Output the [X, Y] coordinate of the center of the cell containing the given text.  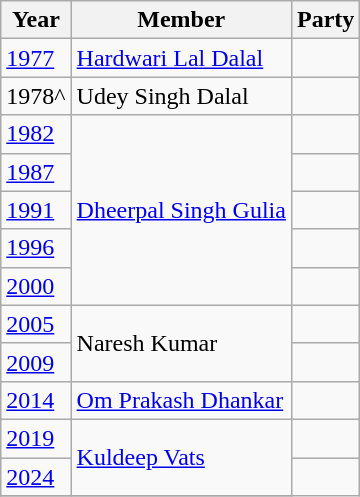
Udey Singh Dalal [181, 96]
1982 [36, 134]
2009 [36, 362]
Kuldeep Vats [181, 457]
2024 [36, 477]
1987 [36, 172]
Naresh Kumar [181, 343]
2014 [36, 400]
Member [181, 20]
Om Prakash Dhankar [181, 400]
1991 [36, 210]
1978^ [36, 96]
Year [36, 20]
Hardwari Lal Dalal [181, 58]
2000 [36, 286]
2005 [36, 324]
Dheerpal Singh Gulia [181, 210]
2019 [36, 438]
1996 [36, 248]
1977 [36, 58]
Party [325, 20]
